Locate the cell with the specified text and output its [X, Y] center coordinate. 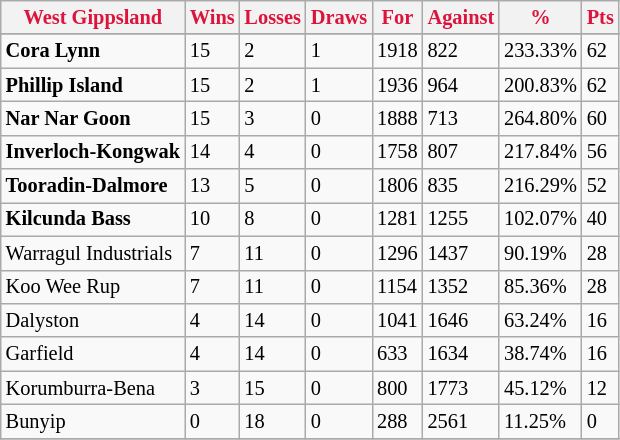
1255 [462, 219]
18 [273, 421]
1918 [397, 51]
12 [600, 388]
1154 [397, 287]
1634 [462, 354]
Koo Wee Rup [93, 287]
1773 [462, 388]
Warragul Industrials [93, 253]
60 [600, 118]
West Gippsland [93, 17]
For [397, 17]
56 [600, 152]
Draws [339, 17]
Losses [273, 17]
45.12% [540, 388]
1646 [462, 320]
Wins [212, 17]
835 [462, 186]
1041 [397, 320]
Kilcunda Bass [93, 219]
1352 [462, 287]
% [540, 17]
63.24% [540, 320]
38.74% [540, 354]
Phillip Island [93, 85]
1758 [397, 152]
1281 [397, 219]
13 [212, 186]
10 [212, 219]
40 [600, 219]
233.33% [540, 51]
800 [397, 388]
Garfield [93, 354]
90.19% [540, 253]
Cora Lynn [93, 51]
5 [273, 186]
1296 [397, 253]
Korumburra-Bena [93, 388]
217.84% [540, 152]
Bunyip [93, 421]
Pts [600, 17]
1806 [397, 186]
1888 [397, 118]
200.83% [540, 85]
633 [397, 354]
1437 [462, 253]
964 [462, 85]
11.25% [540, 421]
822 [462, 51]
807 [462, 152]
Tooradin-Dalmore [93, 186]
Nar Nar Goon [93, 118]
713 [462, 118]
Against [462, 17]
102.07% [540, 219]
Dalyston [93, 320]
85.36% [540, 287]
1936 [397, 85]
8 [273, 219]
52 [600, 186]
Inverloch-Kongwak [93, 152]
288 [397, 421]
264.80% [540, 118]
216.29% [540, 186]
2561 [462, 421]
